For the text-containing cell, return its midpoint in [x, y] coordinate format. 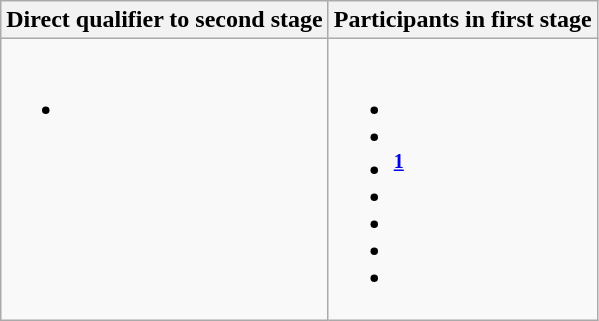
1 [462, 180]
Participants in first stage [462, 20]
Direct qualifier to second stage [164, 20]
